Provide the (X, Y) coordinate of the cell's center where the given text is located.  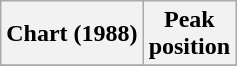
Chart (1988) (72, 34)
Peakposition (189, 34)
